Determine the [X, Y] coordinate at the center of the cell enclosing the given text.  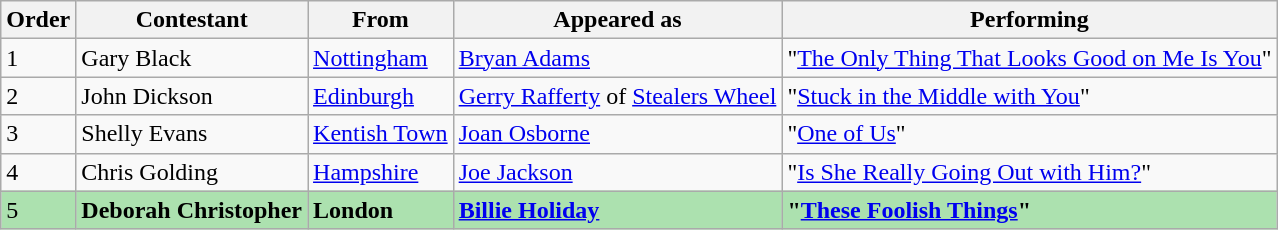
Deborah Christopher [192, 210]
From [381, 20]
Shelly Evans [192, 134]
Kentish Town [381, 134]
Billie Holiday [618, 210]
Joe Jackson [618, 172]
Gerry Rafferty of Stealers Wheel [618, 96]
"One of Us" [1030, 134]
"The Only Thing That Looks Good on Me Is You" [1030, 58]
Contestant [192, 20]
"Is She Really Going Out with Him?" [1030, 172]
Appeared as [618, 20]
Order [38, 20]
"Stuck in the Middle with You" [1030, 96]
London [381, 210]
Joan Osborne [618, 134]
Performing [1030, 20]
Gary Black [192, 58]
4 [38, 172]
2 [38, 96]
Nottingham [381, 58]
1 [38, 58]
Bryan Adams [618, 58]
Edinburgh [381, 96]
Hampshire [381, 172]
"These Foolish Things" [1030, 210]
John Dickson [192, 96]
3 [38, 134]
Chris Golding [192, 172]
5 [38, 210]
